Determine the [x, y] coordinate at the center of the cell enclosing the given text.  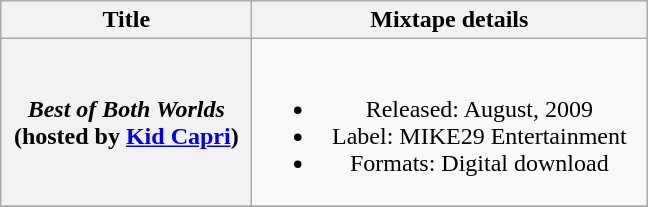
Title [126, 20]
Best of Both Worlds(hosted by Kid Capri) [126, 122]
Mixtape details [450, 20]
Released: August, 2009Label: MIKE29 EntertainmentFormats: Digital download [450, 122]
